Return the (X, Y) coordinate for the center point of the cell that contains the specified text.  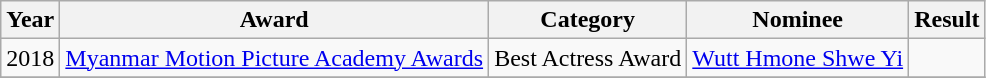
Myanmar Motion Picture Academy Awards (274, 58)
Category (588, 20)
Result (947, 20)
Year (30, 20)
Best Actress Award (588, 58)
Wutt Hmone Shwe Yi (798, 58)
Award (274, 20)
Nominee (798, 20)
2018 (30, 58)
